Provide the [X, Y] coordinate of the cell's center where the given text is located.  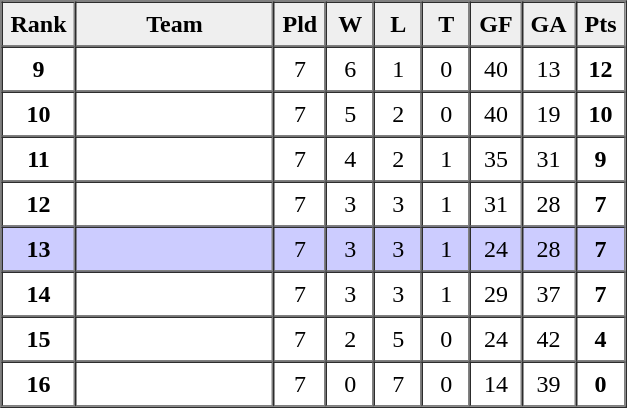
35 [496, 158]
L [398, 24]
39 [549, 384]
W [350, 24]
GF [496, 24]
16 [39, 384]
19 [549, 114]
Pts [601, 24]
11 [39, 158]
37 [549, 294]
29 [496, 294]
T [446, 24]
Team [175, 24]
Pld [300, 24]
Rank [39, 24]
GA [549, 24]
6 [350, 68]
42 [549, 338]
15 [39, 338]
